Capture the cell that displays the provided text and extract its (X, Y) central coordinate. 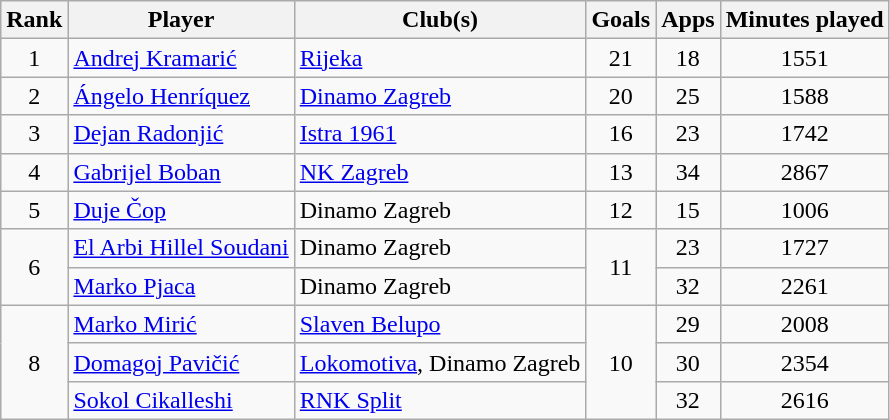
11 (621, 267)
18 (688, 58)
10 (621, 362)
Rijeka (440, 58)
30 (688, 362)
Apps (688, 20)
Minutes played (804, 20)
1742 (804, 134)
Duje Čop (181, 210)
Sokol Cikalleshi (181, 400)
29 (688, 324)
15 (688, 210)
Istra 1961 (440, 134)
2354 (804, 362)
1006 (804, 210)
Andrej Kramarić (181, 58)
1588 (804, 96)
Ángelo Henríquez (181, 96)
3 (34, 134)
2 (34, 96)
Marko Mirić (181, 324)
12 (621, 210)
Marko Pjaca (181, 286)
El Arbi Hillel Soudani (181, 248)
2008 (804, 324)
Dejan Radonjić (181, 134)
1 (34, 58)
1727 (804, 248)
Lokomotiva, Dinamo Zagreb (440, 362)
Domagoj Pavičić (181, 362)
2261 (804, 286)
Club(s) (440, 20)
Goals (621, 20)
Rank (34, 20)
8 (34, 362)
5 (34, 210)
RNK Split (440, 400)
NK Zagreb (440, 172)
34 (688, 172)
4 (34, 172)
Slaven Belupo (440, 324)
Gabrijel Boban (181, 172)
20 (621, 96)
6 (34, 267)
2616 (804, 400)
1551 (804, 58)
13 (621, 172)
2867 (804, 172)
25 (688, 96)
16 (621, 134)
Player (181, 20)
21 (621, 58)
